Return the (x, y) coordinate for the center point of the cell that contains the specified text.  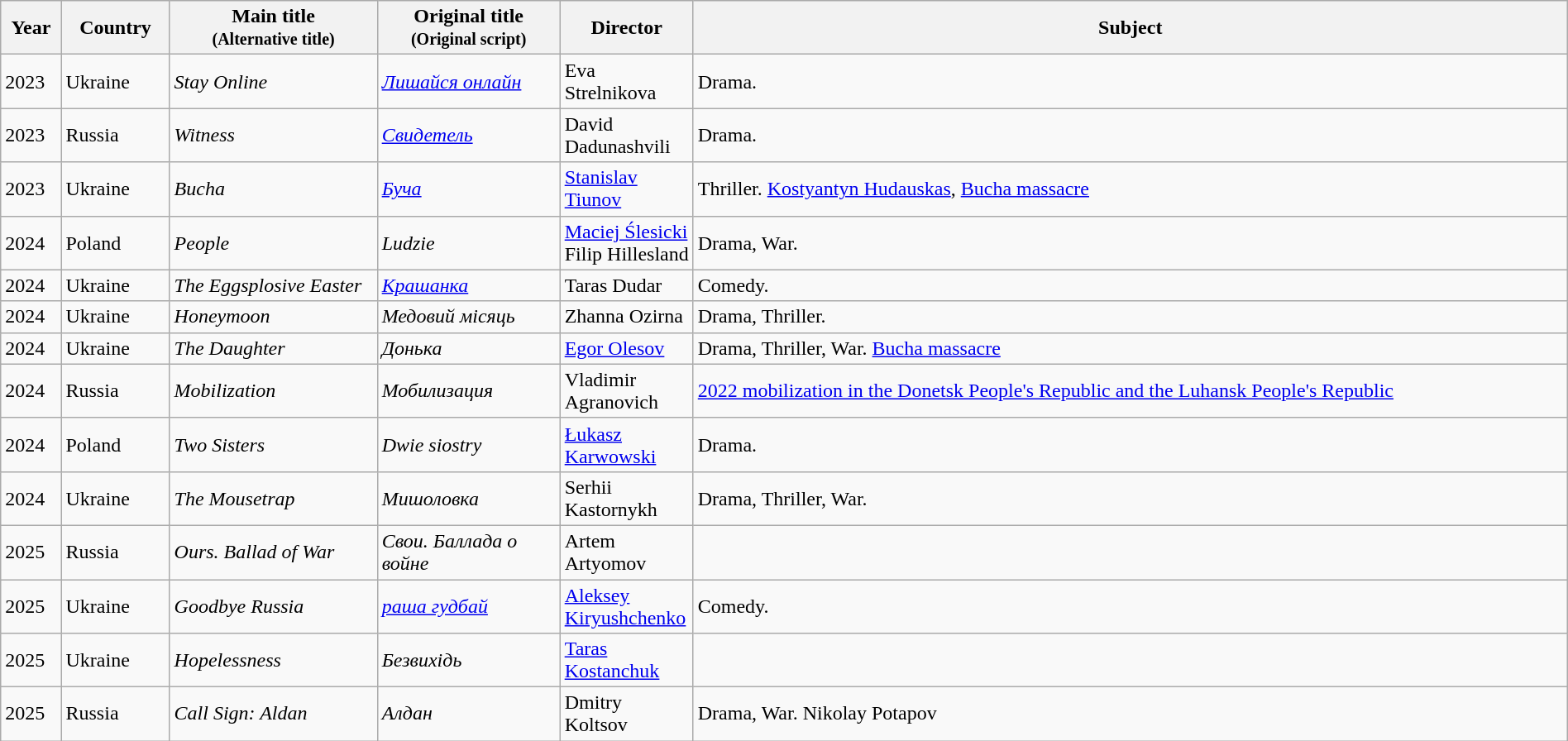
Свои. Баллада о войне (468, 552)
People (273, 243)
Witness (273, 136)
Stanislav Tiunov (627, 189)
Subject (1130, 28)
Drama, Thriller. (1130, 317)
The Daughter (273, 348)
Алдан (468, 715)
Director (627, 28)
Vladimir Agranovich (627, 390)
Ludzie (468, 243)
Stay Online (273, 81)
Aleksey Kiryushchenko (627, 605)
Taras Dudar (627, 285)
Artem Artyomov (627, 552)
Drama, War. Nikolay Potapov (1130, 715)
Taras Kostanchuk (627, 660)
Hopelessness (273, 660)
Łukasz Karwowski (627, 445)
The Mousetrap (273, 498)
Call Sign: Aldan (273, 715)
Крашанка (468, 285)
Drama, Thriller, War. Bucha massacre (1130, 348)
Ours. Ballad of War (273, 552)
Thriller. Kostyantyn Hudauskas, Bucha massacre (1130, 189)
Country (116, 28)
Безвихідь (468, 660)
раша гудбай (468, 605)
Bucha (273, 189)
Original title(Original script) (468, 28)
2022 mobilization in the Donetsk People's Republic and the Luhansk People's Republic (1130, 390)
Буча (468, 189)
Egor Olesov (627, 348)
Мобилизация (468, 390)
Year (31, 28)
Лишайся онлайн (468, 81)
Eva Strelnikova (627, 81)
The Eggsplosive Easter (273, 285)
Goodbye Russia (273, 605)
Донька (468, 348)
Serhii Kastornykh (627, 498)
Медовий місяць (468, 317)
Dmitry Koltsov (627, 715)
David Dadunashvili (627, 136)
Mobilization (273, 390)
Honeymoon (273, 317)
Two Sisters (273, 445)
Maciej ŚlesickiFilip Hillesland (627, 243)
Свидетель (468, 136)
Dwie siostry (468, 445)
Drama, Thriller, War. (1130, 498)
Drama, War. (1130, 243)
Мишоловка (468, 498)
Main title(Alternative title) (273, 28)
Zhanna Ozirna (627, 317)
